Determine the [X, Y] coordinate at the center of the cell enclosing the given text.  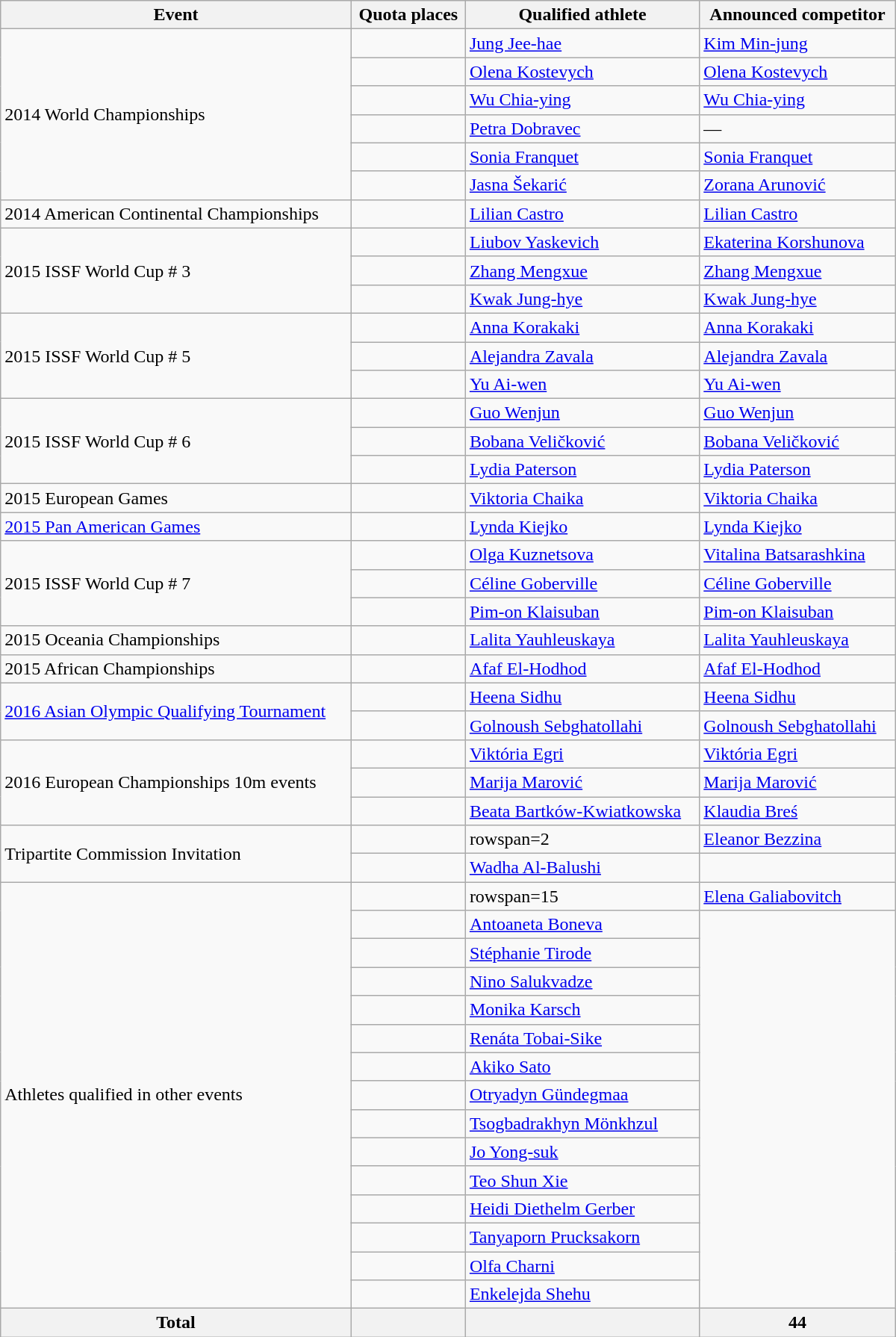
Kim Min-jung [797, 43]
Klaudia Breś [797, 810]
Olga Kuznetsova [582, 555]
Tanyaporn Prucksakorn [582, 1237]
Jo Yong-suk [582, 1152]
Liubov Yaskevich [582, 242]
2015 ISSF World Cup # 5 [176, 356]
Otryadyn Gündegmaa [582, 1095]
2015 ISSF World Cup # 7 [176, 583]
Event [176, 15]
2015 European Games [176, 498]
Petra Dobravec [582, 128]
2015 Pan American Games [176, 527]
Zorana Arunović [797, 185]
Total [176, 1323]
Wadha Al-Balushi [582, 868]
Nino Salukvadze [582, 981]
Akiko Sato [582, 1067]
Olfa Charni [582, 1266]
2014 American Continental Championships [176, 214]
2015 ISSF World Cup # 3 [176, 270]
Tsogbadrakhyn Mönkhzul [582, 1123]
Quota places [408, 15]
2016 European Championships 10m events [176, 782]
Antoaneta Boneva [582, 925]
2014 World Championships [176, 114]
Teo Shun Xie [582, 1180]
Athletes qualified in other events [176, 1095]
2015 Oceania Championships [176, 640]
Jasna Šekarić [582, 185]
Jung Jee-hae [582, 43]
2016 Asian Olympic Qualifying Tournament [176, 711]
Heidi Diethelm Gerber [582, 1209]
Stéphanie Tirode [582, 953]
rowspan=2 [582, 840]
Vitalina Batsarashkina [797, 555]
Announced competitor [797, 15]
rowspan=15 [582, 896]
Beata Bartków-Kwiatkowska [582, 810]
— [797, 128]
Qualified athlete [582, 15]
Enkelejda Shehu [582, 1294]
Eleanor Bezzina [797, 840]
Renáta Tobai-Sike [582, 1038]
Monika Karsch [582, 1010]
Tripartite Commission Invitation [176, 854]
2015 ISSF World Cup # 6 [176, 441]
2015 African Championships [176, 668]
44 [797, 1323]
Elena Galiabovitch [797, 896]
Ekaterina Korshunova [797, 242]
